Output the [X, Y] coordinate of the center of the cell containing the given text.  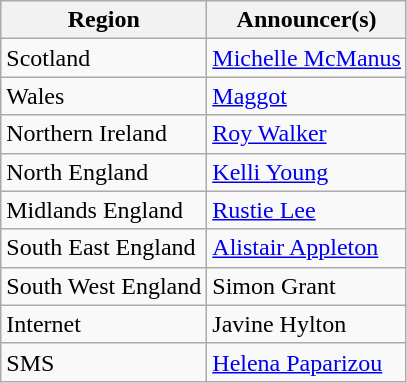
Maggot [307, 96]
Internet [104, 324]
Alistair Appleton [307, 248]
SMS [104, 362]
Region [104, 20]
North England [104, 172]
Kelli Young [307, 172]
Announcer(s) [307, 20]
South West England [104, 286]
Javine Hylton [307, 324]
South East England [104, 248]
Wales [104, 96]
Simon Grant [307, 286]
Scotland [104, 58]
Roy Walker [307, 134]
Michelle McManus [307, 58]
Northern Ireland [104, 134]
Rustie Lee [307, 210]
Midlands England [104, 210]
Helena Paparizou [307, 362]
